Search for the cell housing the specified text and yield its (X, Y) center coordinate. 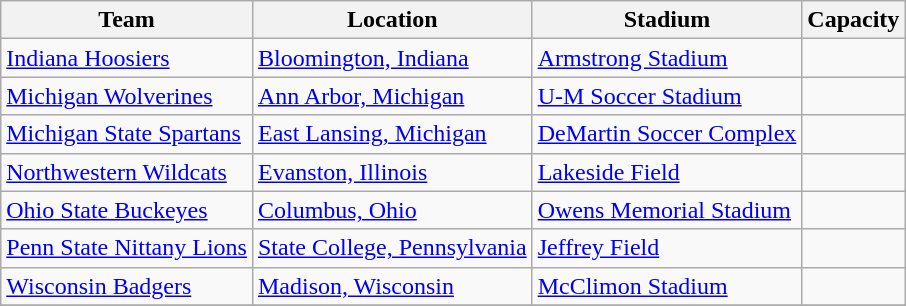
Ohio State Buckeyes (127, 210)
Team (127, 20)
U-M Soccer Stadium (667, 96)
East Lansing, Michigan (392, 134)
Lakeside Field (667, 172)
Evanston, Illinois (392, 172)
DeMartin Soccer Complex (667, 134)
Michigan State Spartans (127, 134)
Bloomington, Indiana (392, 58)
Owens Memorial Stadium (667, 210)
State College, Pennsylvania (392, 248)
Stadium (667, 20)
Madison, Wisconsin (392, 286)
Michigan Wolverines (127, 96)
Ann Arbor, Michigan (392, 96)
Northwestern Wildcats (127, 172)
Indiana Hoosiers (127, 58)
Capacity (854, 20)
Armstrong Stadium (667, 58)
Wisconsin Badgers (127, 286)
Location (392, 20)
Jeffrey Field (667, 248)
Penn State Nittany Lions (127, 248)
McClimon Stadium (667, 286)
Columbus, Ohio (392, 210)
